Capture the cell that displays the provided text and extract its [x, y] central coordinate. 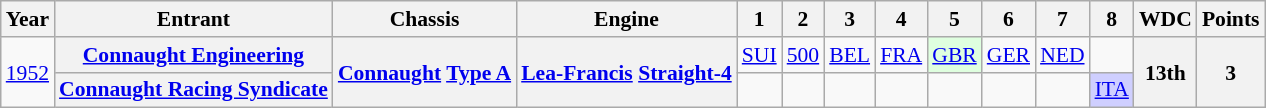
8 [1112, 19]
NED [1062, 55]
FRA [901, 55]
Connaught Type A [424, 72]
500 [804, 55]
13th [1166, 72]
BEL [850, 55]
Connaught Racing Syndicate [194, 90]
GBR [954, 55]
ITA [1112, 90]
2 [804, 19]
1 [760, 19]
GER [1008, 55]
Points [1231, 19]
5 [954, 19]
Year [28, 19]
1952 [28, 72]
Chassis [424, 19]
6 [1008, 19]
WDC [1166, 19]
7 [1062, 19]
Connaught Engineering [194, 55]
Engine [626, 19]
SUI [760, 55]
4 [901, 19]
Lea-Francis Straight-4 [626, 72]
Entrant [194, 19]
